Provide the (X, Y) coordinate of the cell's center where the given text is located.  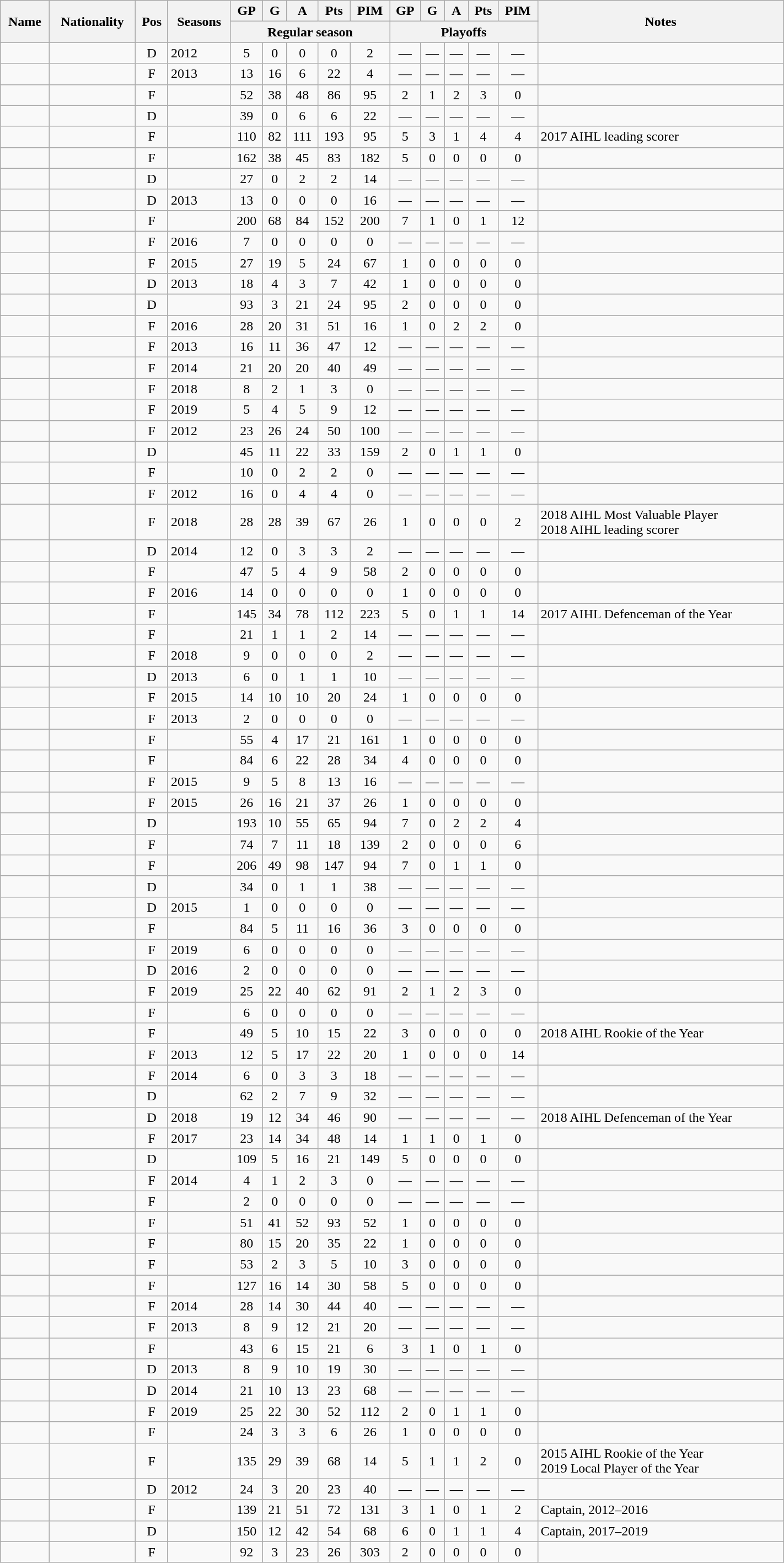
72 (334, 1510)
150 (247, 1531)
78 (302, 614)
Nationality (93, 22)
50 (334, 431)
145 (247, 614)
303 (370, 1552)
149 (370, 1159)
29 (275, 1460)
161 (370, 740)
35 (334, 1243)
147 (334, 865)
182 (370, 158)
83 (334, 158)
Pos (152, 22)
32 (370, 1096)
Captain, 2017–2019 (661, 1531)
2017 AIHL leading scorer (661, 137)
82 (275, 137)
74 (247, 844)
Regular season (310, 32)
37 (334, 802)
162 (247, 158)
152 (334, 221)
2017 (198, 1138)
41 (275, 1222)
110 (247, 137)
111 (302, 137)
2018 AIHL Rookie of the Year (661, 1034)
135 (247, 1460)
31 (302, 326)
98 (302, 865)
53 (247, 1264)
Seasons (198, 22)
2018 AIHL Most Valuable Player2018 AIHL leading scorer (661, 522)
Notes (661, 22)
127 (247, 1286)
131 (370, 1510)
Captain, 2012–2016 (661, 1510)
109 (247, 1159)
206 (247, 865)
90 (370, 1117)
159 (370, 452)
100 (370, 431)
2015 AIHL Rookie of the Year2019 Local Player of the Year (661, 1460)
2018 AIHL Defenceman of the Year (661, 1117)
86 (334, 95)
43 (247, 1348)
80 (247, 1243)
54 (334, 1531)
2017 AIHL Defenceman of the Year (661, 614)
91 (370, 992)
65 (334, 823)
92 (247, 1552)
33 (334, 452)
Name (25, 22)
46 (334, 1117)
44 (334, 1307)
Playoffs (464, 32)
223 (370, 614)
